For the text-containing cell, return its midpoint in [X, Y] coordinate format. 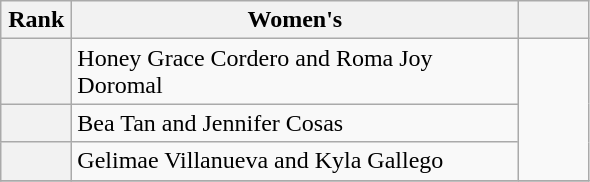
Gelimae Villanueva and Kyla Gallego [295, 161]
Honey Grace Cordero and Roma Joy Doromal [295, 72]
Rank [36, 20]
Bea Tan and Jennifer Cosas [295, 123]
Women's [295, 20]
